Return the (X, Y) coordinate for the center point of the cell that contains the specified text.  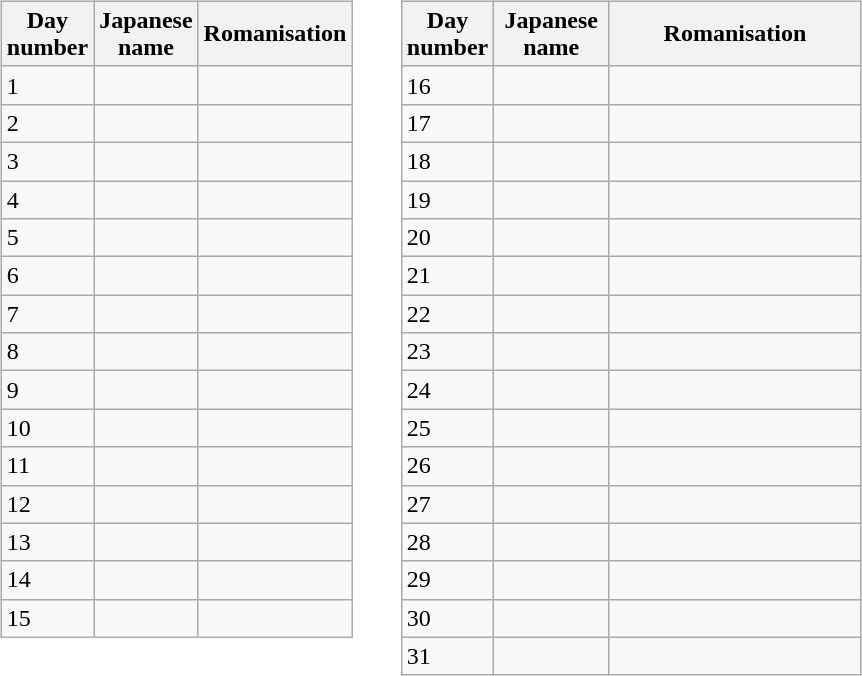
23 (447, 352)
8 (47, 352)
7 (47, 314)
27 (447, 504)
19 (447, 199)
31 (447, 656)
18 (447, 161)
30 (447, 618)
24 (447, 390)
21 (447, 276)
5 (47, 238)
22 (447, 314)
3 (47, 161)
13 (47, 542)
25 (447, 428)
29 (447, 580)
15 (47, 618)
11 (47, 466)
9 (47, 390)
2 (47, 123)
4 (47, 199)
28 (447, 542)
26 (447, 466)
16 (447, 85)
1 (47, 85)
17 (447, 123)
14 (47, 580)
10 (47, 428)
6 (47, 276)
12 (47, 504)
20 (447, 238)
